Scan for the cell matching the given text and deliver its [X, Y] coordinate at center. 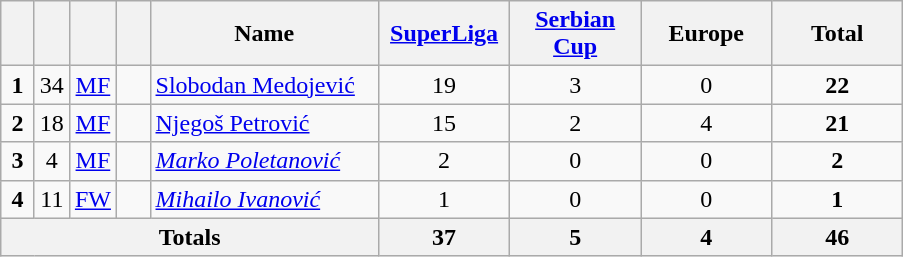
Serbian Cup [576, 34]
46 [838, 237]
34 [52, 85]
Totals [190, 237]
37 [444, 237]
18 [52, 123]
Name [264, 34]
SuperLiga [444, 34]
5 [576, 237]
Total [838, 34]
Njegoš Petrović [264, 123]
19 [444, 85]
22 [838, 85]
Slobodan Medojević [264, 85]
Europe [706, 34]
11 [52, 199]
21 [838, 123]
15 [444, 123]
Mihailo Ivanović [264, 199]
Marko Poletanović [264, 161]
FW [92, 199]
